Return the (X, Y) coordinate for the center point of the cell that contains the specified text.  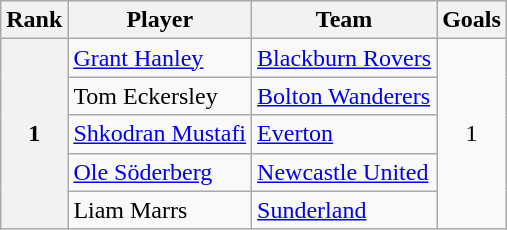
Rank (34, 20)
Ole Söderberg (160, 172)
Tom Eckersley (160, 96)
Grant Hanley (160, 58)
Liam Marrs (160, 210)
Bolton Wanderers (344, 96)
Newcastle United (344, 172)
Blackburn Rovers (344, 58)
Team (344, 20)
Shkodran Mustafi (160, 134)
Player (160, 20)
Goals (472, 20)
Everton (344, 134)
Sunderland (344, 210)
